Locate the cell with the specified text and output its [X, Y] center coordinate. 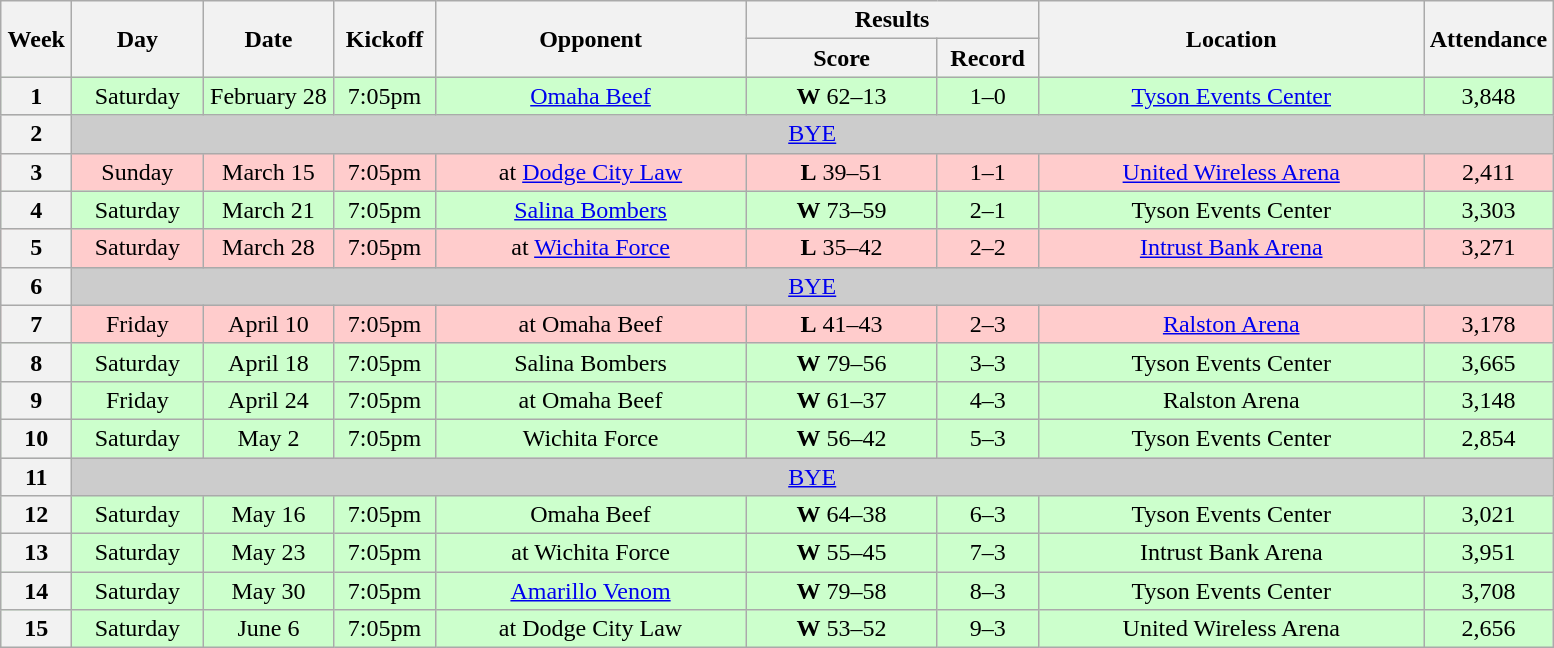
15 [36, 629]
Week [36, 39]
Score [842, 58]
2,854 [1488, 438]
13 [36, 553]
W 73–59 [842, 210]
Amarillo Venom [590, 591]
March 15 [268, 172]
Attendance [1488, 39]
Location [1231, 39]
May 16 [268, 515]
April 10 [268, 324]
2,656 [1488, 629]
April 24 [268, 400]
Date [268, 39]
3,848 [1488, 96]
11 [36, 477]
February 28 [268, 96]
Wichita Force [590, 438]
8–3 [988, 591]
3,021 [1488, 515]
7–3 [988, 553]
5 [36, 248]
W 56–42 [842, 438]
June 6 [268, 629]
2–3 [988, 324]
Kickoff [384, 39]
1 [36, 96]
Results [892, 20]
W 55–45 [842, 553]
9 [36, 400]
W 79–56 [842, 362]
14 [36, 591]
Opponent [590, 39]
1–1 [988, 172]
2,411 [1488, 172]
3,951 [1488, 553]
May 30 [268, 591]
Sunday [138, 172]
7 [36, 324]
4 [36, 210]
L 41–43 [842, 324]
2–2 [988, 248]
6 [36, 286]
Record [988, 58]
L 39–51 [842, 172]
12 [36, 515]
4–3 [988, 400]
W 79–58 [842, 591]
3,178 [1488, 324]
W 62–13 [842, 96]
L 35–42 [842, 248]
5–3 [988, 438]
3–3 [988, 362]
6–3 [988, 515]
3 [36, 172]
8 [36, 362]
9–3 [988, 629]
2 [36, 134]
1–0 [988, 96]
3,303 [1488, 210]
3,148 [1488, 400]
3,271 [1488, 248]
2–1 [988, 210]
W 64–38 [842, 515]
W 61–37 [842, 400]
W 53–52 [842, 629]
May 2 [268, 438]
10 [36, 438]
3,708 [1488, 591]
May 23 [268, 553]
April 18 [268, 362]
3,665 [1488, 362]
March 21 [268, 210]
March 28 [268, 248]
Day [138, 39]
